Output the (x, y) coordinate of the center of the cell containing the given text.  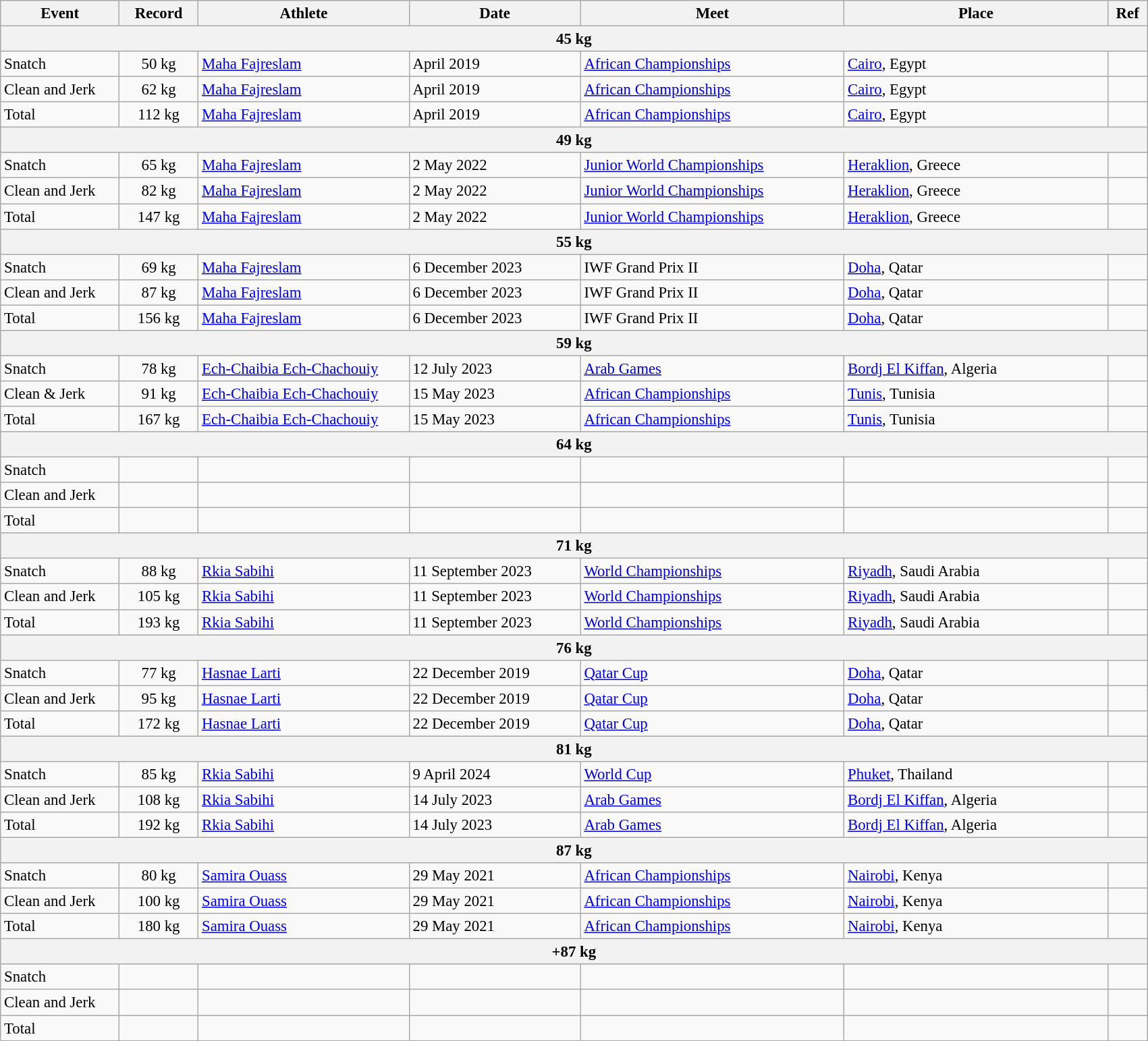
192 kg (159, 825)
59 kg (574, 343)
82 kg (159, 191)
Place (976, 13)
100 kg (159, 901)
Phuket, Thailand (976, 775)
81 kg (574, 749)
12 July 2023 (495, 368)
77 kg (159, 673)
50 kg (159, 64)
Event (60, 13)
172 kg (159, 724)
71 kg (574, 546)
156 kg (159, 318)
Meet (713, 13)
76 kg (574, 648)
91 kg (159, 394)
105 kg (159, 597)
9 April 2024 (495, 775)
64 kg (574, 445)
49 kg (574, 140)
147 kg (159, 217)
180 kg (159, 926)
112 kg (159, 115)
Clean & Jerk (60, 394)
+87 kg (574, 952)
167 kg (159, 419)
55 kg (574, 242)
88 kg (159, 571)
69 kg (159, 267)
85 kg (159, 775)
Ref (1127, 13)
62 kg (159, 90)
95 kg (159, 698)
World Cup (713, 775)
78 kg (159, 368)
Record (159, 13)
45 kg (574, 39)
Athlete (304, 13)
65 kg (159, 165)
193 kg (159, 622)
108 kg (159, 799)
80 kg (159, 876)
Date (495, 13)
